From the cell containing the given text, extract its center point as [x, y] coordinate. 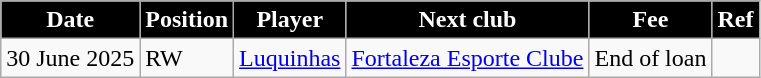
Player [290, 20]
Luquinhas [290, 58]
30 June 2025 [70, 58]
RW [187, 58]
End of loan [650, 58]
Fortaleza Esporte Clube [468, 58]
Ref [736, 20]
Fee [650, 20]
Date [70, 20]
Next club [468, 20]
Position [187, 20]
